Determine the [x, y] coordinate at the center of the cell enclosing the given text.  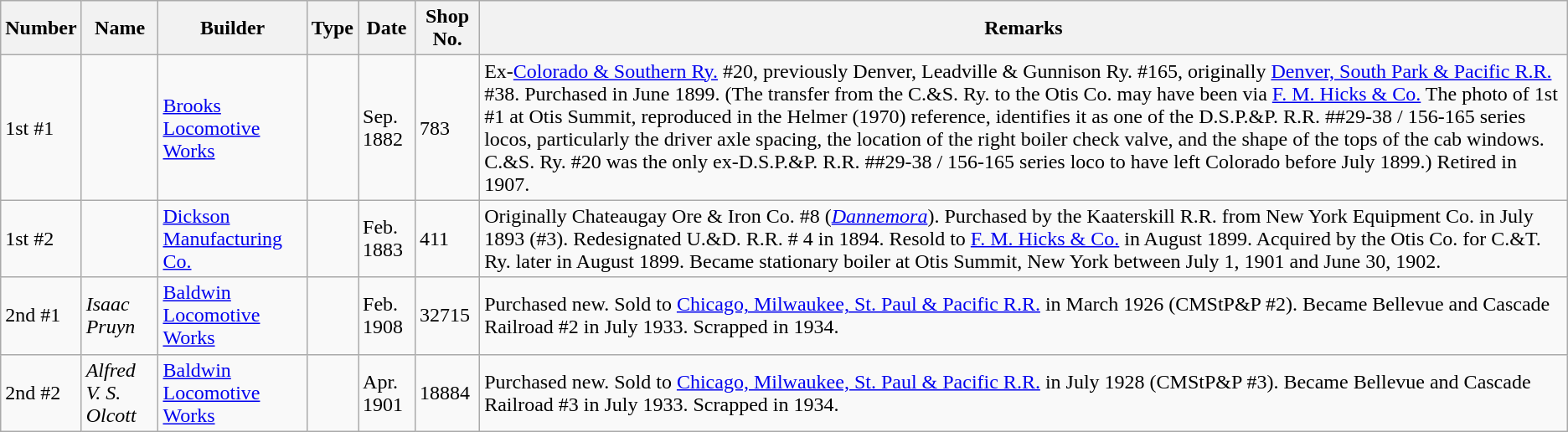
783 [447, 127]
Name [120, 28]
1st #2 [41, 239]
Remarks [1024, 28]
Feb. 1883 [387, 239]
Number [41, 28]
1st #1 [41, 127]
Apr. 1901 [387, 393]
Isaac Pruyn [120, 316]
2nd #2 [41, 393]
18884 [447, 393]
32715 [447, 316]
Feb. 1908 [387, 316]
Shop No. [447, 28]
411 [447, 239]
Type [332, 28]
Date [387, 28]
Builder [233, 28]
2nd #1 [41, 316]
Dickson Manufacturing Co. [233, 239]
Sep. 1882 [387, 127]
Alfred V. S. Olcott [120, 393]
Brooks Locomotive Works [233, 127]
